Determine the [x, y] coordinate at the center of the cell enclosing the given text.  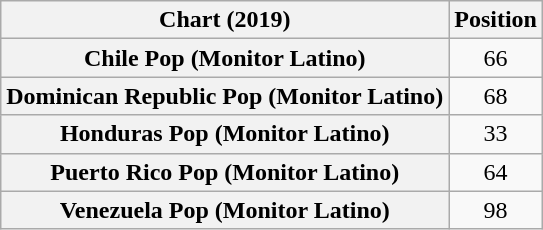
64 [496, 172]
Honduras Pop (Monitor Latino) [225, 134]
66 [496, 58]
Chart (2019) [225, 20]
Dominican Republic Pop (Monitor Latino) [225, 96]
Puerto Rico Pop (Monitor Latino) [225, 172]
Venezuela Pop (Monitor Latino) [225, 210]
Chile Pop (Monitor Latino) [225, 58]
Position [496, 20]
33 [496, 134]
98 [496, 210]
68 [496, 96]
